From the cell containing the given text, extract its center point as [x, y] coordinate. 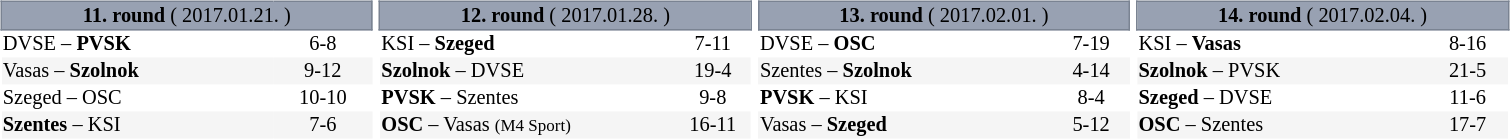
7-11 [713, 44]
Vasas – Szeged [905, 126]
KSI – Szeged [528, 44]
19-4 [713, 72]
4-14 [1092, 72]
9-8 [713, 98]
Vasas – Szolnok [137, 72]
Szeged – DVSE [1282, 98]
10-10 [322, 98]
6-8 [322, 44]
9-12 [322, 72]
14. round ( 2017.02.04. ) [1322, 15]
5-12 [1092, 126]
12. round ( 2017.01.28. ) [566, 15]
7-6 [322, 126]
PVSK – KSI [905, 98]
Szolnok – PVSK [1282, 72]
8-16 [1468, 44]
13. round ( 2017.02.01. ) [944, 15]
Szentes – KSI [137, 126]
11-6 [1468, 98]
21-5 [1468, 72]
7-19 [1092, 44]
11. round ( 2017.01.21. ) [186, 15]
OSC – Vasas (M4 Sport) [528, 126]
Szeged – OSC [137, 98]
PVSK – Szentes [528, 98]
OSC – Szentes [1282, 126]
Szentes – Szolnok [905, 72]
DVSE – PVSK [137, 44]
KSI – Vasas [1282, 44]
17-7 [1468, 126]
16-11 [713, 126]
8-4 [1092, 98]
DVSE – OSC [905, 44]
Szolnok – DVSE [528, 72]
